Determine the (X, Y) coordinate at the center of the cell enclosing the given text.  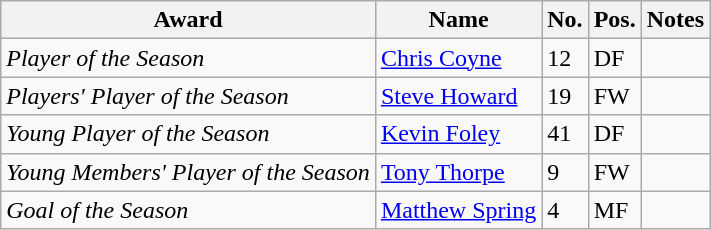
9 (565, 172)
Pos. (614, 20)
Kevin Foley (458, 134)
MF (614, 210)
Name (458, 20)
Players' Player of the Season (188, 96)
Award (188, 20)
Young Members' Player of the Season (188, 172)
4 (565, 210)
Matthew Spring (458, 210)
Steve Howard (458, 96)
Notes (675, 20)
No. (565, 20)
12 (565, 58)
Goal of the Season (188, 210)
Chris Coyne (458, 58)
Player of the Season (188, 58)
19 (565, 96)
Young Player of the Season (188, 134)
41 (565, 134)
Tony Thorpe (458, 172)
